Capture the cell that displays the provided text and extract its [x, y] central coordinate. 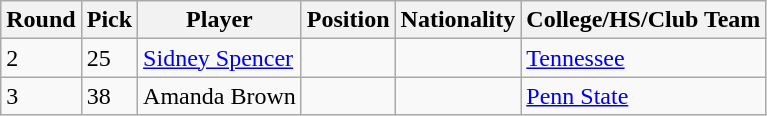
Penn State [644, 96]
3 [41, 96]
38 [109, 96]
Round [41, 20]
2 [41, 58]
Player [220, 20]
Sidney Spencer [220, 58]
25 [109, 58]
Amanda Brown [220, 96]
Position [348, 20]
Pick [109, 20]
Tennessee [644, 58]
College/HS/Club Team [644, 20]
Nationality [458, 20]
